Provide the [X, Y] coordinate of the cell's center where the given text is located.  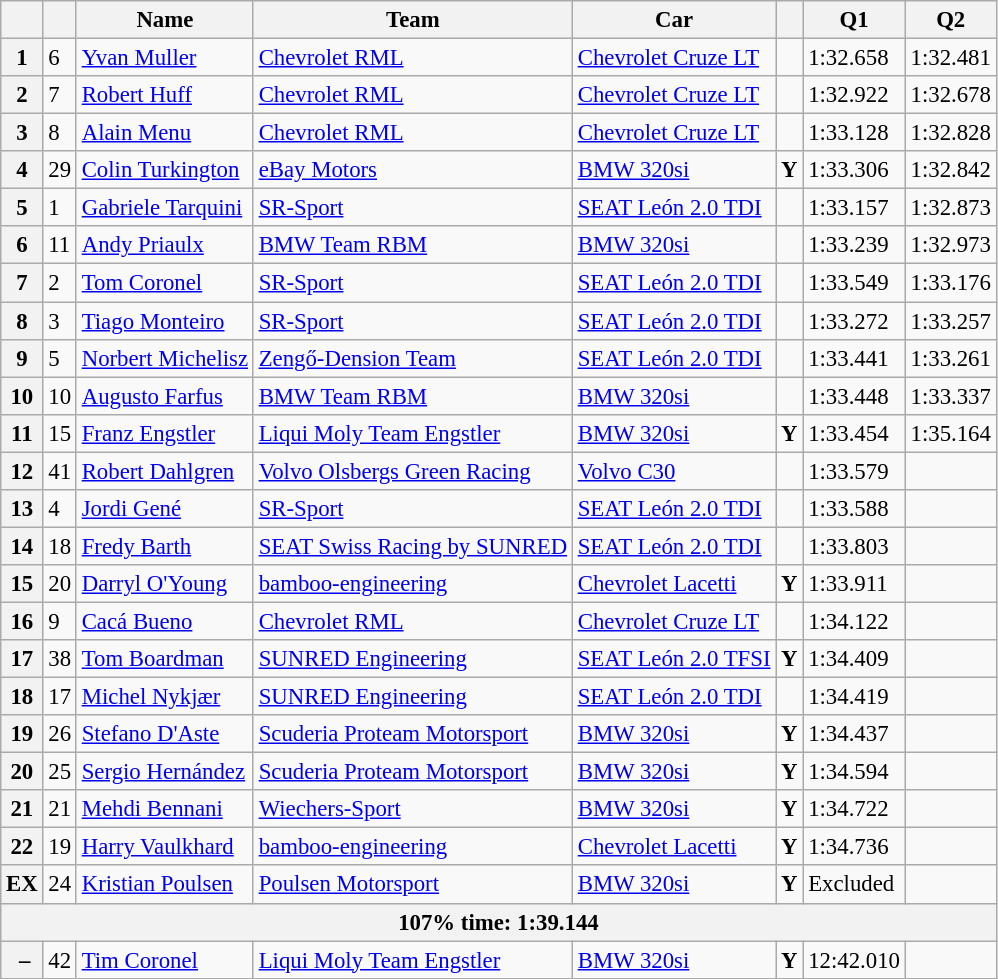
Yvan Muller [164, 58]
1:33.272 [854, 321]
Stefano D'Aste [164, 734]
Q1 [854, 20]
13 [22, 509]
Colin Turkington [164, 170]
14 [22, 546]
1:33.454 [854, 433]
1:34.122 [854, 621]
– [22, 960]
24 [60, 885]
41 [60, 471]
Kristian Poulsen [164, 885]
Gabriele Tarquini [164, 208]
1:32.481 [950, 58]
Volvo Olsbergs Green Racing [412, 471]
Franz Engstler [164, 433]
1:32.828 [950, 133]
1:33.176 [950, 283]
Name [164, 20]
22 [22, 847]
Excluded [854, 885]
1:33.306 [854, 170]
Robert Huff [164, 95]
1:34.722 [854, 809]
107% time: 1:39.144 [498, 922]
1:35.164 [950, 433]
Jordi Gené [164, 509]
12 [22, 471]
Mehdi Bennani [164, 809]
Andy Priaulx [164, 245]
Team [412, 20]
EX [22, 885]
Harry Vaulkhard [164, 847]
Alain Menu [164, 133]
Tim Coronel [164, 960]
Q2 [950, 20]
12:42.010 [854, 960]
Cacá Bueno [164, 621]
Robert Dahlgren [164, 471]
Sergio Hernández [164, 772]
1:33.239 [854, 245]
Michel Nykjær [164, 697]
Darryl O'Young [164, 584]
1:34.736 [854, 847]
1:33.579 [854, 471]
1:32.922 [854, 95]
1:33.803 [854, 546]
Tom Coronel [164, 283]
1:32.973 [950, 245]
Fredy Barth [164, 546]
1:32.658 [854, 58]
25 [60, 772]
1:33.441 [854, 358]
1:32.873 [950, 208]
Poulsen Motorsport [412, 885]
Car [674, 20]
1:34.594 [854, 772]
1:33.337 [950, 396]
1:34.409 [854, 659]
42 [60, 960]
1:33.911 [854, 584]
38 [60, 659]
16 [22, 621]
1:33.588 [854, 509]
Wiechers-Sport [412, 809]
26 [60, 734]
1:33.257 [950, 321]
29 [60, 170]
SEAT Swiss Racing by SUNRED [412, 546]
1:34.419 [854, 697]
Tom Boardman [164, 659]
1:33.261 [950, 358]
1:32.678 [950, 95]
Tiago Monteiro [164, 321]
1:33.549 [854, 283]
1:32.842 [950, 170]
1:34.437 [854, 734]
Norbert Michelisz [164, 358]
Zengő-Dension Team [412, 358]
eBay Motors [412, 170]
Augusto Farfus [164, 396]
SEAT León 2.0 TFSI [674, 659]
1:33.157 [854, 208]
1:33.448 [854, 396]
Volvo C30 [674, 471]
1:33.128 [854, 133]
